Identify which cell holds the provided text, then report its (x, y) central coordinate. 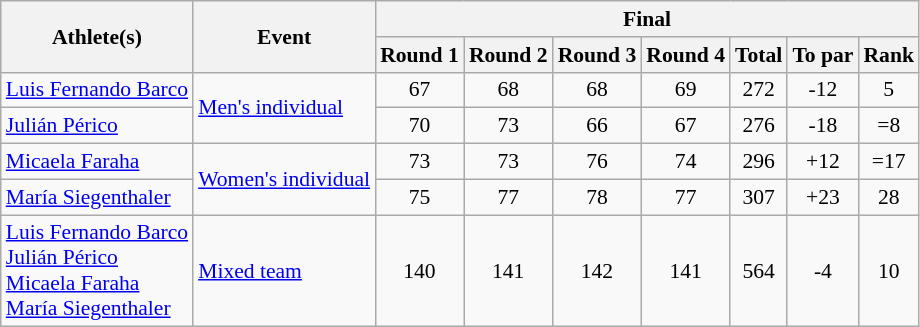
296 (758, 162)
78 (598, 197)
Rank (888, 55)
140 (420, 271)
Men's individual (284, 108)
Mixed team (284, 271)
-4 (822, 271)
Round 1 (420, 55)
5 (888, 90)
=8 (888, 126)
Final (647, 19)
76 (598, 162)
+12 (822, 162)
=17 (888, 162)
70 (420, 126)
María Siegenthaler (97, 197)
564 (758, 271)
Luis Fernando BarcoJulián PéricoMicaela FarahaMaría Siegenthaler (97, 271)
Athlete(s) (97, 36)
Micaela Faraha (97, 162)
276 (758, 126)
Women's individual (284, 180)
272 (758, 90)
Total (758, 55)
Event (284, 36)
66 (598, 126)
-12 (822, 90)
75 (420, 197)
69 (686, 90)
74 (686, 162)
+23 (822, 197)
28 (888, 197)
To par (822, 55)
-18 (822, 126)
Julián Périco (97, 126)
10 (888, 271)
Round 3 (598, 55)
Round 4 (686, 55)
Luis Fernando Barco (97, 90)
307 (758, 197)
Round 2 (508, 55)
142 (598, 271)
